Return (X, Y) of the center of cell containing provided text 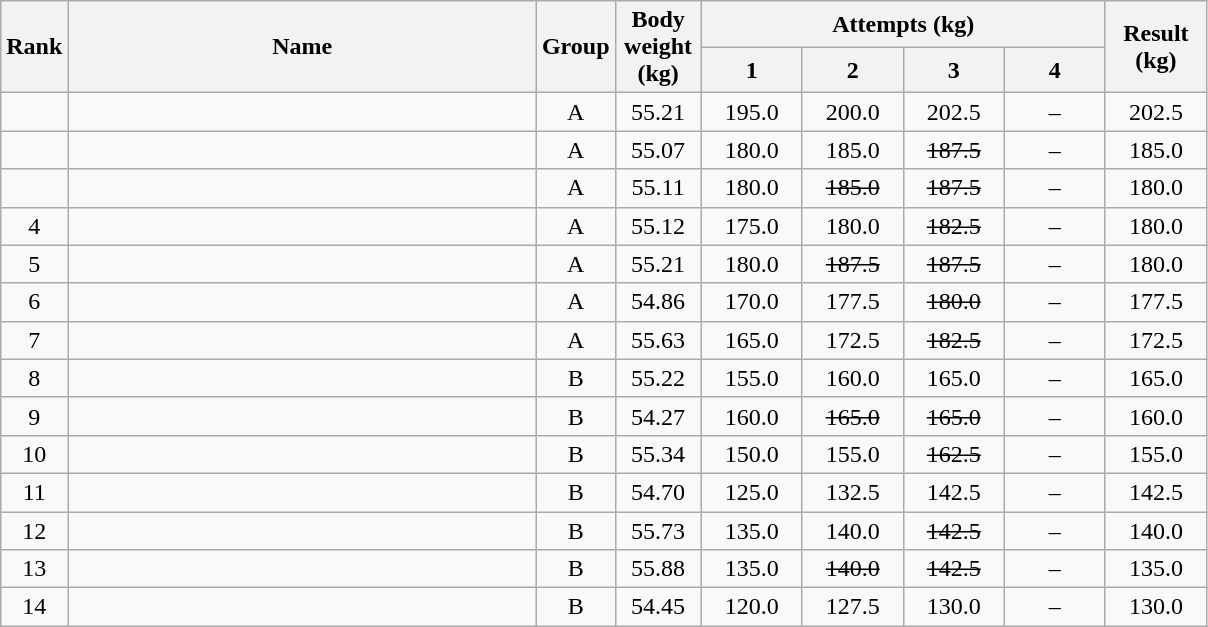
13 (34, 569)
10 (34, 454)
132.5 (852, 492)
55.07 (658, 150)
12 (34, 531)
120.0 (752, 607)
55.22 (658, 378)
2 (852, 70)
Result (kg) (1156, 47)
9 (34, 416)
3 (954, 70)
127.5 (852, 607)
8 (34, 378)
125.0 (752, 492)
150.0 (752, 454)
6 (34, 302)
54.86 (658, 302)
Name (302, 47)
54.27 (658, 416)
162.5 (954, 454)
55.34 (658, 454)
200.0 (852, 112)
11 (34, 492)
Group (576, 47)
14 (34, 607)
170.0 (752, 302)
Attempts (kg) (903, 24)
195.0 (752, 112)
5 (34, 264)
54.45 (658, 607)
175.0 (752, 226)
55.12 (658, 226)
55.63 (658, 340)
55.88 (658, 569)
Rank (34, 47)
55.11 (658, 188)
55.73 (658, 531)
Body weight (kg) (658, 47)
7 (34, 340)
1 (752, 70)
54.70 (658, 492)
